Capture the cell that displays the provided text and extract its [x, y] central coordinate. 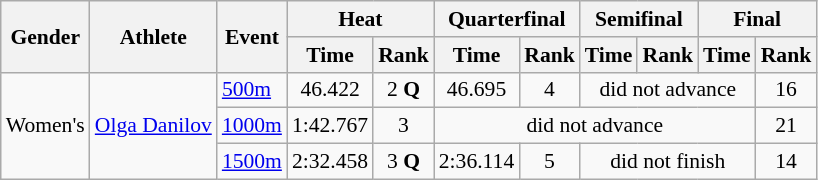
2 Q [404, 90]
500m [252, 90]
1:42.767 [330, 126]
16 [786, 90]
Semifinal [639, 19]
3 Q [404, 162]
Olga Danilov [154, 126]
Final [757, 19]
46.695 [476, 90]
Quarterfinal [507, 19]
21 [786, 126]
Gender [46, 36]
2:36.114 [476, 162]
2:32.458 [330, 162]
Heat [360, 19]
14 [786, 162]
Event [252, 36]
Athlete [154, 36]
5 [550, 162]
1000m [252, 126]
Women's [46, 126]
1500m [252, 162]
46.422 [330, 90]
did not finish [668, 162]
3 [404, 126]
4 [550, 90]
